Pinpoint the cell where the given text exists, returning its [X, Y] midpoint coordinate. 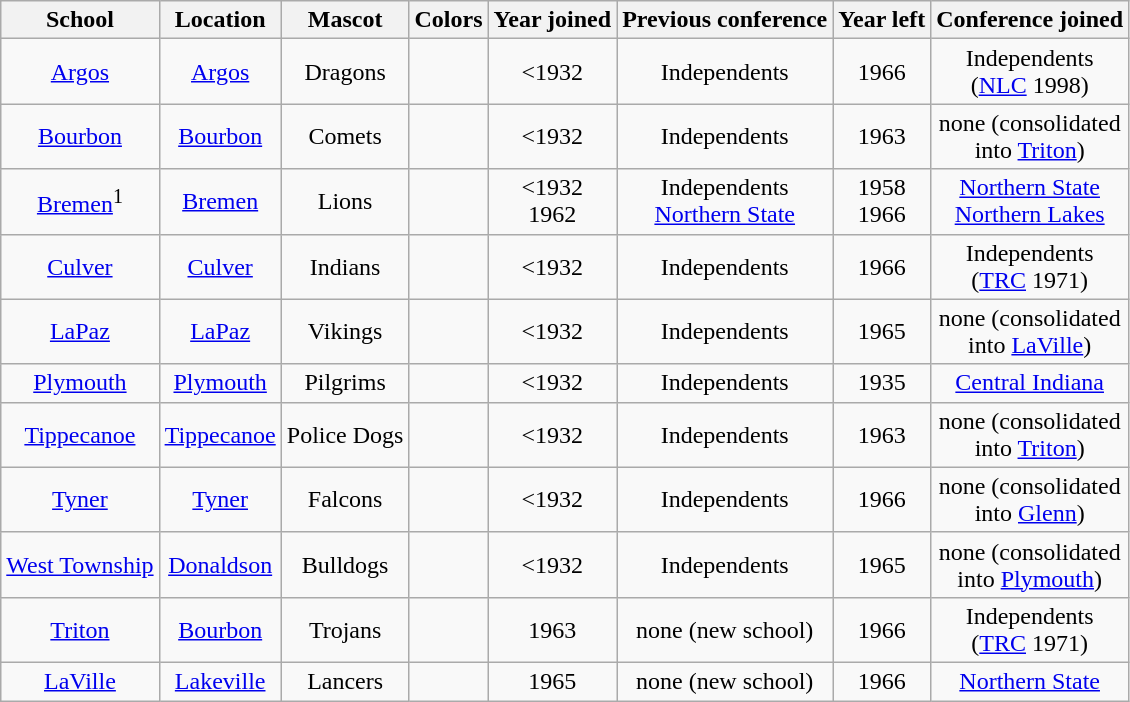
Lions [345, 202]
Triton [80, 630]
none (consolidatedinto Plymouth) [1030, 564]
Mascot [345, 20]
none (consolidatedinto Glenn) [1030, 500]
Pilgrims [345, 383]
School [80, 20]
Bremen1 [80, 202]
Falcons [345, 500]
Northern State [1030, 681]
Police Dogs [345, 434]
Central Indiana [1030, 383]
Comets [345, 136]
Location [220, 20]
Year left [882, 20]
Lancers [345, 681]
Conference joined [1030, 20]
Bremen [220, 202]
Lakeville [220, 681]
Donaldson [220, 564]
Year joined [552, 20]
Independents(NLC 1998) [1030, 72]
Bulldogs [345, 564]
Vikings [345, 332]
West Township [80, 564]
Previous conference [725, 20]
none (consolidatedinto LaVille) [1030, 332]
Northern StateNorthern Lakes [1030, 202]
19581966 [882, 202]
Trojans [345, 630]
Colors [448, 20]
Dragons [345, 72]
<19321962 [552, 202]
Indians [345, 266]
IndependentsNorthern State [725, 202]
LaVille [80, 681]
1935 [882, 383]
